Search for the cell housing the specified text and yield its [X, Y] center coordinate. 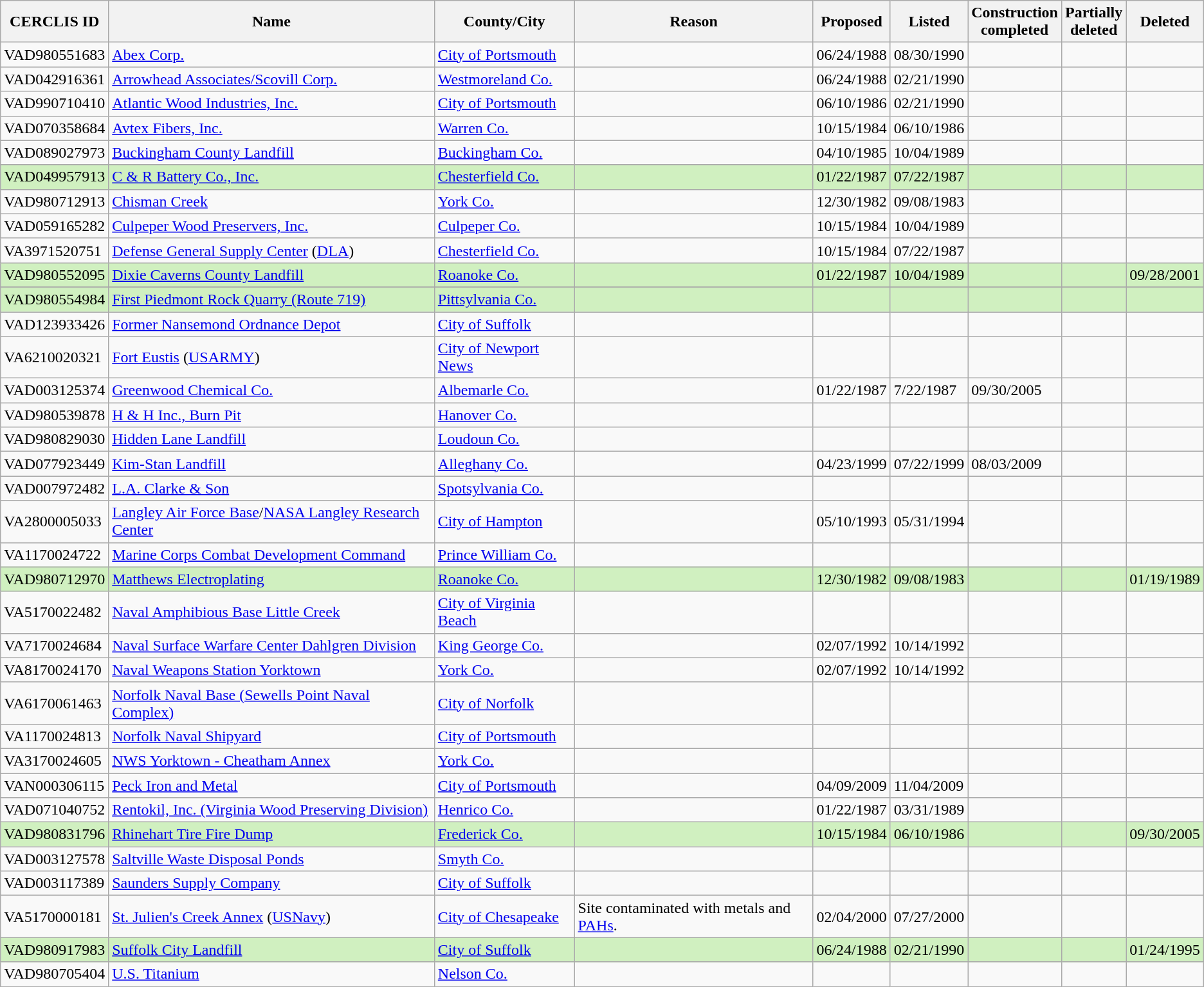
City of Norfolk [504, 703]
Dixie Caverns County Landfill [271, 275]
01/24/1995 [1165, 950]
Former Nansemond Ordnance Depot [271, 324]
Nelson Co. [504, 974]
County/City [504, 22]
Norfolk Naval Shipyard [271, 736]
Naval Weapons Station Yorktown [271, 670]
Proposed [852, 22]
Naval Amphibious Base Little Creek [271, 613]
02/04/2000 [852, 916]
Peck Iron and Metal [271, 786]
City of Chesapeake [504, 916]
Langley Air Force Base/NASA Langley Research Center [271, 521]
VA5170022482 [55, 613]
VAD980551683 [55, 55]
VAD077923449 [55, 464]
Smyth Co. [504, 859]
Spotsylvania Co. [504, 488]
Chisman Creek [271, 201]
VA2800005033 [55, 521]
VAD042916361 [55, 79]
VA6210020321 [55, 358]
CERCLIS ID [55, 22]
VAD980829030 [55, 439]
VAD980705404 [55, 974]
VAD980712970 [55, 579]
H & H Inc., Burn Pit [271, 415]
VA1170024813 [55, 736]
VAD003125374 [55, 391]
Loudoun Co. [504, 439]
VA3170024605 [55, 761]
08/30/1990 [929, 55]
Saltville Waste Disposal Ponds [271, 859]
VAD071040752 [55, 810]
Buckingham Co. [504, 152]
Buckingham County Landfill [271, 152]
04/23/1999 [852, 464]
09/28/2001 [1165, 275]
Alleghany Co. [504, 464]
05/10/1993 [852, 521]
07/27/2000 [929, 916]
VAD049957913 [55, 177]
Westmoreland Co. [504, 79]
NWS Yorktown - Cheatham Annex [271, 761]
Norfolk Naval Base (Sewells Point Naval Complex) [271, 703]
Arrowhead Associates/Scovill Corp. [271, 79]
Marine Corps Combat Development Command [271, 555]
St. Julien's Creek Annex (USNavy) [271, 916]
Henrico Co. [504, 810]
Greenwood Chemical Co. [271, 391]
Albemarle Co. [504, 391]
King George Co. [504, 645]
VAD980552095 [55, 275]
Frederick Co. [504, 835]
VAD980831796 [55, 835]
First Piedmont Rock Quarry (Route 719) [271, 299]
VA7170024684 [55, 645]
Fort Eustis (USARMY) [271, 358]
VAD980917983 [55, 950]
Listed [929, 22]
VAD980554984 [55, 299]
Rhinehart Tire Fire Dump [271, 835]
Constructioncompleted [1015, 22]
VA3971520751 [55, 250]
VAD003117389 [55, 883]
VAN000306115 [55, 786]
Name [271, 22]
VAD980712913 [55, 201]
11/04/2009 [929, 786]
VAD990710410 [55, 104]
VAD059165282 [55, 226]
VAD070358684 [55, 128]
Pittsylvania Co. [504, 299]
VAD007972482 [55, 488]
Naval Surface Warfare Center Dahlgren Division [271, 645]
07/22/1999 [929, 464]
Suffolk City Landfill [271, 950]
03/31/1989 [929, 810]
Atlantic Wood Industries, Inc. [271, 104]
VA6170061463 [55, 703]
05/31/1994 [929, 521]
Avtex Fibers, Inc. [271, 128]
Culpeper Wood Preservers, Inc. [271, 226]
Hanover Co. [504, 415]
VAD123933426 [55, 324]
VAD980539878 [55, 415]
Hidden Lane Landfill [271, 439]
Kim-Stan Landfill [271, 464]
Prince William Co. [504, 555]
VA1170024722 [55, 555]
C & R Battery Co., Inc. [271, 177]
City of Virginia Beach [504, 613]
Partiallydeleted [1093, 22]
L.A. Clarke & Son [271, 488]
Abex Corp. [271, 55]
VA5170000181 [55, 916]
08/03/2009 [1015, 464]
City of Newport News [504, 358]
City of Hampton [504, 521]
Culpeper Co. [504, 226]
Matthews Electroplating [271, 579]
Deleted [1165, 22]
Warren Co. [504, 128]
01/19/1989 [1165, 579]
Defense General Supply Center (DLA) [271, 250]
Reason [693, 22]
Site contaminated with metals and PAHs. [693, 916]
U.S. Titanium [271, 974]
04/09/2009 [852, 786]
VA8170024170 [55, 670]
Rentokil, Inc. (Virginia Wood Preserving Division) [271, 810]
7/22/1987 [929, 391]
VAD089027973 [55, 152]
04/10/1985 [852, 152]
VAD003127578 [55, 859]
Saunders Supply Company [271, 883]
